Pinpoint the cell where the given text exists, returning its [X, Y] midpoint coordinate. 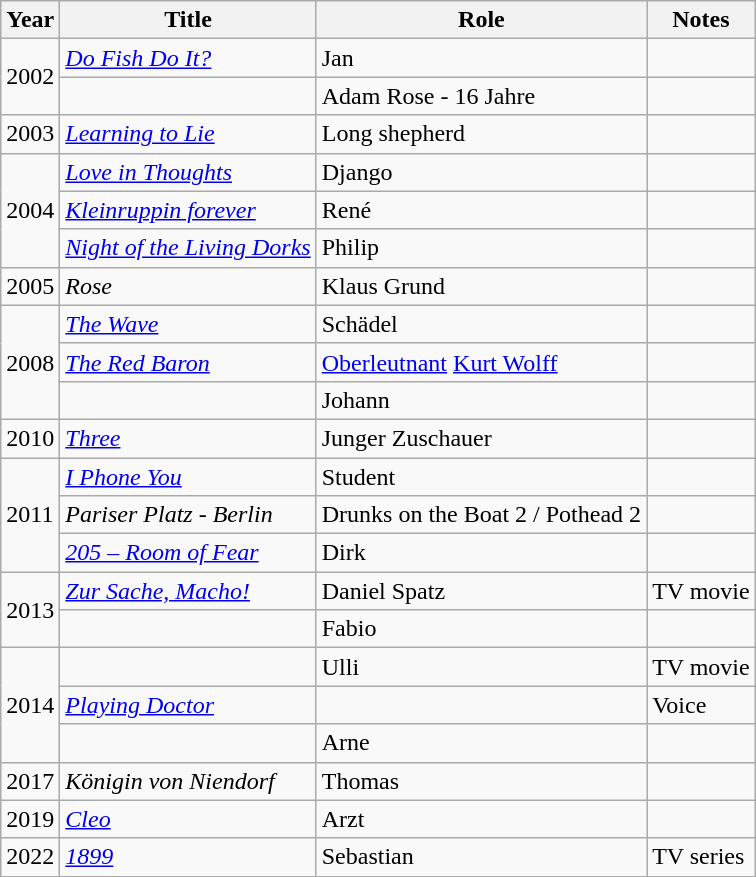
Dirk [481, 553]
Django [481, 172]
Title [188, 20]
Daniel Spatz [481, 591]
Johann [481, 400]
Three [188, 438]
The Wave [188, 324]
Adam Rose - 16 Jahre [481, 96]
Königin von Niendorf [188, 781]
Love in Thoughts [188, 172]
Klaus Grund [481, 286]
Ulli [481, 667]
2004 [30, 210]
Role [481, 20]
Oberleutnant Kurt Wolff [481, 362]
2013 [30, 610]
Zur Sache, Macho! [188, 591]
Thomas [481, 781]
1899 [188, 857]
Junger Zuschauer [481, 438]
I Phone You [188, 477]
Do Fish Do It? [188, 58]
2002 [30, 77]
2014 [30, 705]
Cleo [188, 819]
2008 [30, 362]
Rose [188, 286]
205 – Room of Fear [188, 553]
TV series [702, 857]
The Red Baron [188, 362]
Drunks on the Boat 2 / Pothead 2 [481, 515]
2010 [30, 438]
Arne [481, 743]
2011 [30, 515]
Notes [702, 20]
2017 [30, 781]
Schädel [481, 324]
2003 [30, 134]
Voice [702, 705]
Philip [481, 248]
René [481, 210]
Kleinruppin forever [188, 210]
Student [481, 477]
Learning to Lie [188, 134]
Sebastian [481, 857]
Year [30, 20]
2005 [30, 286]
Pariser Platz - Berlin [188, 515]
2019 [30, 819]
Playing Doctor [188, 705]
Long shepherd [481, 134]
2022 [30, 857]
Night of the Living Dorks [188, 248]
Jan [481, 58]
Arzt [481, 819]
Fabio [481, 629]
